From the cell containing the given text, extract its center point as (X, Y) coordinate. 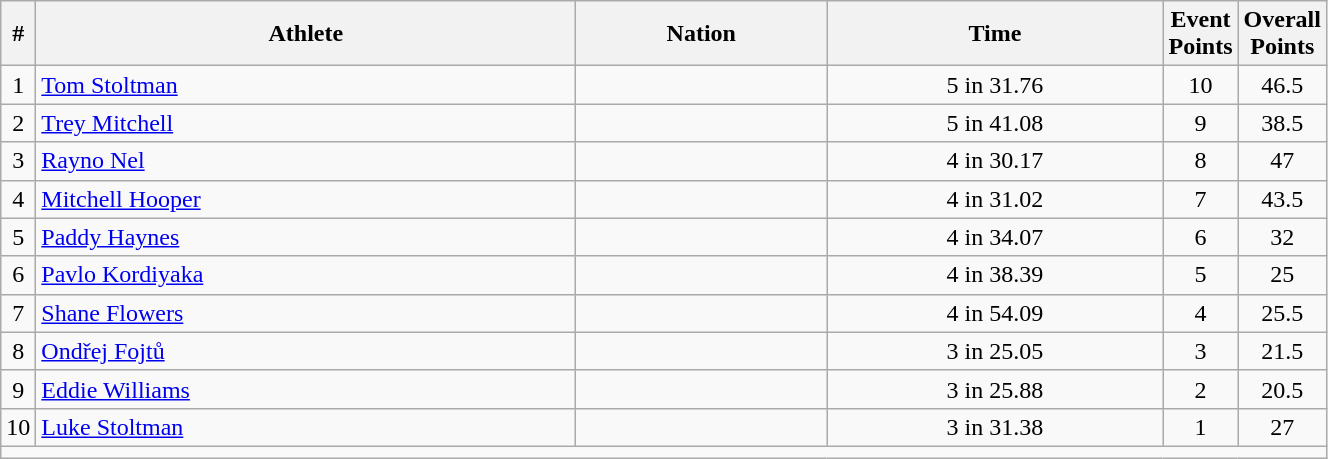
21.5 (1282, 351)
Time (995, 34)
Athlete (306, 34)
25.5 (1282, 313)
3 in 25.88 (995, 389)
27 (1282, 427)
Mitchell Hooper (306, 199)
4 in 54.09 (995, 313)
Nation (702, 34)
Shane Flowers (306, 313)
4 in 31.02 (995, 199)
32 (1282, 237)
5 in 41.08 (995, 123)
46.5 (1282, 85)
Event Points (1200, 34)
Pavlo Kordiyaka (306, 275)
Trey Mitchell (306, 123)
Paddy Haynes (306, 237)
5 in 31.76 (995, 85)
Rayno Nel (306, 161)
Overall Points (1282, 34)
Tom Stoltman (306, 85)
Eddie Williams (306, 389)
38.5 (1282, 123)
Luke Stoltman (306, 427)
43.5 (1282, 199)
3 in 25.05 (995, 351)
25 (1282, 275)
47 (1282, 161)
20.5 (1282, 389)
4 in 34.07 (995, 237)
4 in 30.17 (995, 161)
Ondřej Fojtů (306, 351)
# (18, 34)
3 in 31.38 (995, 427)
4 in 38.39 (995, 275)
